Provide the [x, y] coordinate of the cell's center where the given text is located.  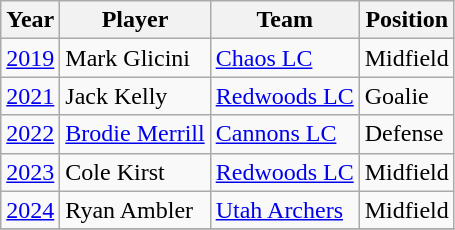
Year [30, 20]
2021 [30, 96]
Cole Kirst [135, 172]
2023 [30, 172]
Utah Archers [284, 210]
2019 [30, 58]
Player [135, 20]
Ryan Ambler [135, 210]
Goalie [406, 96]
2022 [30, 134]
Chaos LC [284, 58]
Team [284, 20]
Cannons LC [284, 134]
Jack Kelly [135, 96]
Mark Glicini [135, 58]
2024 [30, 210]
Position [406, 20]
Defense [406, 134]
Brodie Merrill [135, 134]
